Pinpoint the cell where the given text exists, returning its (X, Y) midpoint coordinate. 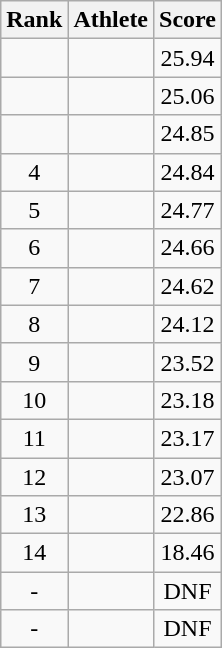
22.86 (188, 515)
9 (34, 362)
8 (34, 324)
5 (34, 210)
Athlete (111, 20)
25.94 (188, 58)
11 (34, 438)
24.12 (188, 324)
23.07 (188, 477)
18.46 (188, 553)
4 (34, 172)
13 (34, 515)
Rank (34, 20)
24.84 (188, 172)
14 (34, 553)
24.77 (188, 210)
Score (188, 20)
24.85 (188, 134)
23.52 (188, 362)
23.18 (188, 400)
12 (34, 477)
10 (34, 400)
6 (34, 248)
25.06 (188, 96)
23.17 (188, 438)
24.66 (188, 248)
24.62 (188, 286)
7 (34, 286)
